For the text-containing cell, return its midpoint in (X, Y) coordinate format. 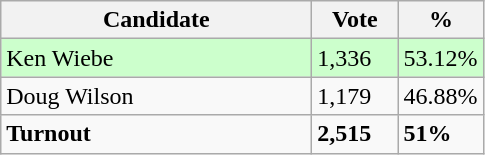
1,336 (355, 58)
Candidate (156, 20)
1,179 (355, 96)
% (441, 20)
Turnout (156, 134)
53.12% (441, 58)
Doug Wilson (156, 96)
Vote (355, 20)
2,515 (355, 134)
46.88% (441, 96)
51% (441, 134)
Ken Wiebe (156, 58)
